Detect which cell encompasses the target text, then output its [x, y] center coordinate. 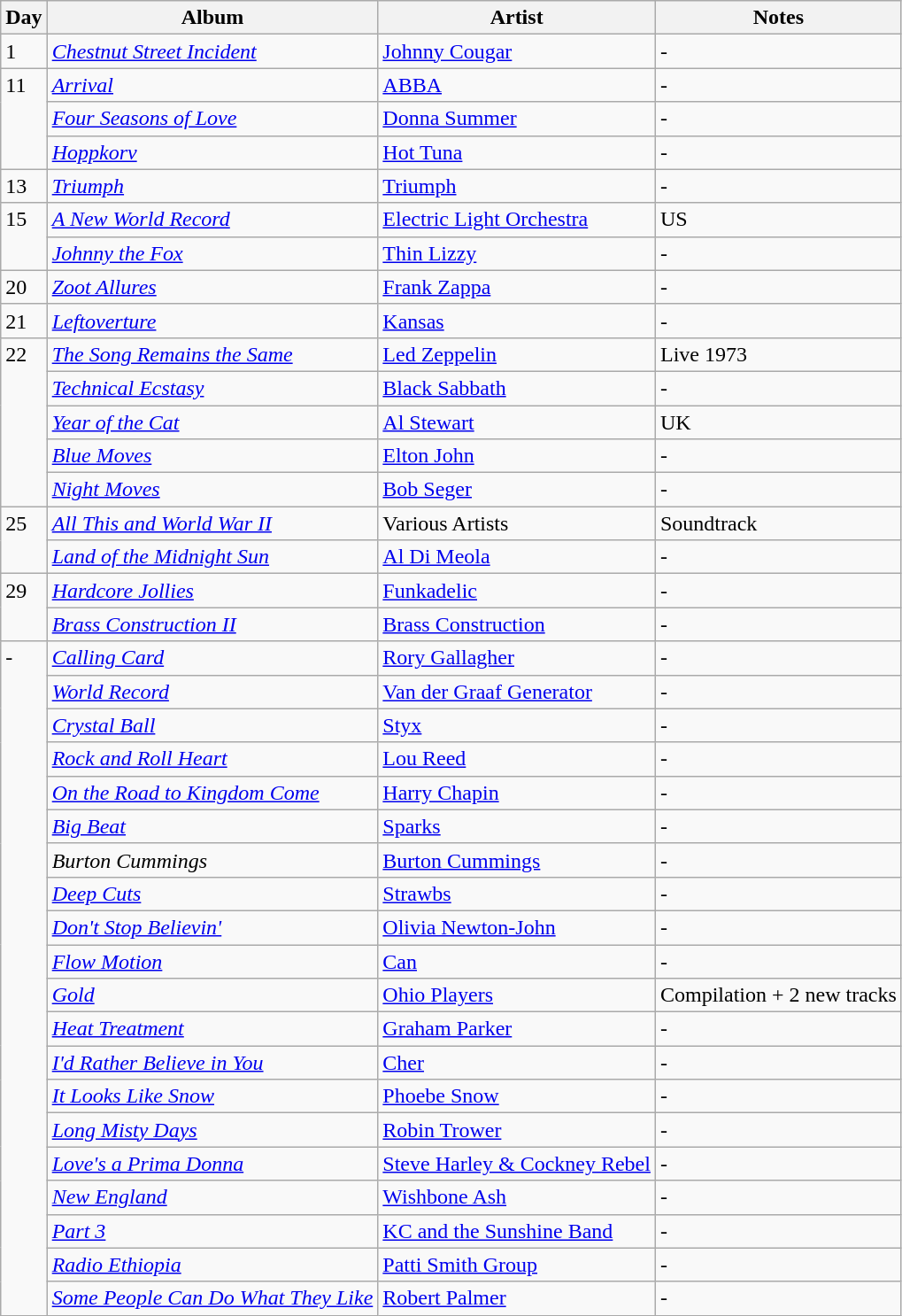
A New World Record [212, 220]
I'd Rather Believe in You [212, 1063]
On the Road to Kingdom Come [212, 793]
Love's a Prima Donna [212, 1164]
Johnny the Fox [212, 253]
Sparks [517, 826]
Year of the Cat [212, 422]
Bob Seger [517, 490]
Patti Smith Group [517, 1265]
29 [24, 608]
Rory Gallagher [517, 658]
Robert Palmer [517, 1298]
Lou Reed [517, 759]
The Song Remains the Same [212, 354]
20 [24, 287]
Al Di Meola [517, 557]
Arrival [212, 85]
Gold [212, 995]
Chestnut Street Incident [212, 51]
Funkadelic [517, 591]
Robin Trower [517, 1130]
Day [24, 18]
All This and World War II [212, 523]
Zoot Allures [212, 287]
Ohio Players [517, 995]
US [778, 220]
Deep Cuts [212, 894]
Artist [517, 18]
Styx [517, 725]
World Record [212, 692]
Crystal Ball [212, 725]
11 [24, 119]
Olivia Newton-John [517, 927]
Thin Lizzy [517, 253]
Al Stewart [517, 422]
Technical Ecstasy [212, 388]
UK [778, 422]
Elton John [517, 456]
Van der Graaf Generator [517, 692]
Brass Construction II [212, 624]
Strawbs [517, 894]
Black Sabbath [517, 388]
21 [24, 321]
22 [24, 422]
Blue Moves [212, 456]
Live 1973 [778, 354]
Led Zeppelin [517, 354]
Electric Light Orchestra [517, 220]
KC and the Sunshine Band [517, 1231]
Long Misty Days [212, 1130]
ABBA [517, 85]
Cher [517, 1063]
Donna Summer [517, 119]
13 [24, 186]
Steve Harley & Cockney Rebel [517, 1164]
Rock and Roll Heart [212, 759]
New England [212, 1197]
Kansas [517, 321]
Land of the Midnight Sun [212, 557]
Graham Parker [517, 1029]
Four Seasons of Love [212, 119]
Part 3 [212, 1231]
Soundtrack [778, 523]
Hoppkorv [212, 152]
Compilation + 2 new tracks [778, 995]
Brass Construction [517, 624]
It Looks Like Snow [212, 1096]
Phoebe Snow [517, 1096]
15 [24, 236]
Various Artists [517, 523]
Wishbone Ash [517, 1197]
Johnny Cougar [517, 51]
Notes [778, 18]
Radio Ethiopia [212, 1265]
25 [24, 540]
Harry Chapin [517, 793]
Frank Zappa [517, 287]
Can [517, 961]
Night Moves [212, 490]
Don't Stop Believin' [212, 927]
Album [212, 18]
Some People Can Do What They Like [212, 1298]
Hardcore Jollies [212, 591]
Calling Card [212, 658]
Big Beat [212, 826]
Flow Motion [212, 961]
Leftoverture [212, 321]
Heat Treatment [212, 1029]
Hot Tuna [517, 152]
1 [24, 51]
